Provide the [X, Y] coordinate of the cell's center where the given text is located.  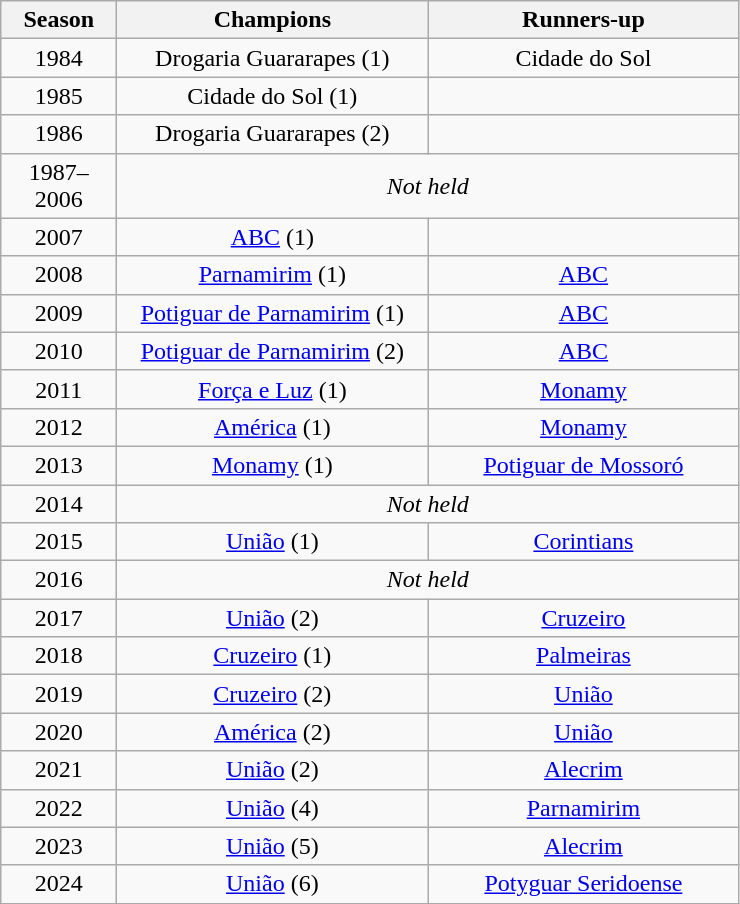
2010 [59, 351]
Palmeiras [584, 656]
2023 [59, 846]
2017 [59, 618]
Drogaria Guararapes (2) [272, 134]
Força e Luz (1) [272, 389]
1985 [59, 96]
2014 [59, 503]
2011 [59, 389]
Potiguar de Parnamirim (2) [272, 351]
Runners-up [584, 20]
ABC (1) [272, 237]
2015 [59, 542]
Parnamirim (1) [272, 275]
2024 [59, 884]
2021 [59, 770]
União (6) [272, 884]
Potyguar Seridoense [584, 884]
2007 [59, 237]
2009 [59, 313]
2018 [59, 656]
1984 [59, 58]
Monamy (1) [272, 465]
2008 [59, 275]
União (4) [272, 808]
2019 [59, 694]
2022 [59, 808]
América (1) [272, 427]
Season [59, 20]
Potiguar de Parnamirim (1) [272, 313]
Cruzeiro (1) [272, 656]
1987–2006 [59, 186]
Cruzeiro (2) [272, 694]
Champions [272, 20]
Cidade do Sol [584, 58]
1986 [59, 134]
Corintians [584, 542]
Cidade do Sol (1) [272, 96]
2013 [59, 465]
União (1) [272, 542]
2012 [59, 427]
União (5) [272, 846]
Parnamirim [584, 808]
Drogaria Guararapes (1) [272, 58]
2020 [59, 732]
Potiguar de Mossoró [584, 465]
2016 [59, 580]
Cruzeiro [584, 618]
América (2) [272, 732]
